Identify which cell holds the provided text, then report its [X, Y] central coordinate. 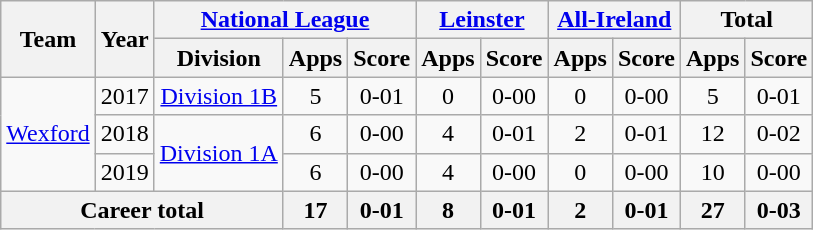
Career total [142, 210]
2019 [124, 172]
Total [746, 20]
27 [712, 210]
All-Ireland [614, 20]
8 [448, 210]
Leinster [482, 20]
12 [712, 134]
Division [218, 58]
2017 [124, 96]
Year [124, 39]
2018 [124, 134]
0-03 [779, 210]
Wexford [48, 134]
Division 1A [218, 153]
17 [315, 210]
10 [712, 172]
0-02 [779, 134]
Team [48, 39]
Division 1B [218, 96]
National League [284, 20]
